Return (x, y) of the center of cell containing provided text 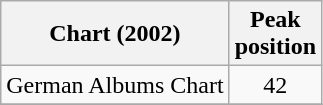
42 (275, 85)
Chart (2002) (115, 34)
German Albums Chart (115, 85)
Peakposition (275, 34)
